Detect which cell encompasses the target text, then output its [X, Y] center coordinate. 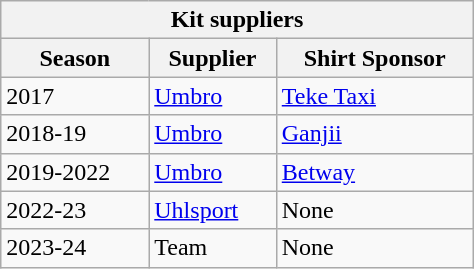
Kit suppliers [237, 20]
2022-23 [75, 210]
2017 [75, 96]
Betway [374, 172]
2019-2022 [75, 172]
Team [212, 248]
Uhlsport [212, 210]
Supplier [212, 58]
Teke Taxi [374, 96]
Shirt Sponsor [374, 58]
2018-19 [75, 134]
2023-24 [75, 248]
Ganjii [374, 134]
Season [75, 58]
